Return the [X, Y] coordinate for the center point of the cell that contains the specified text.  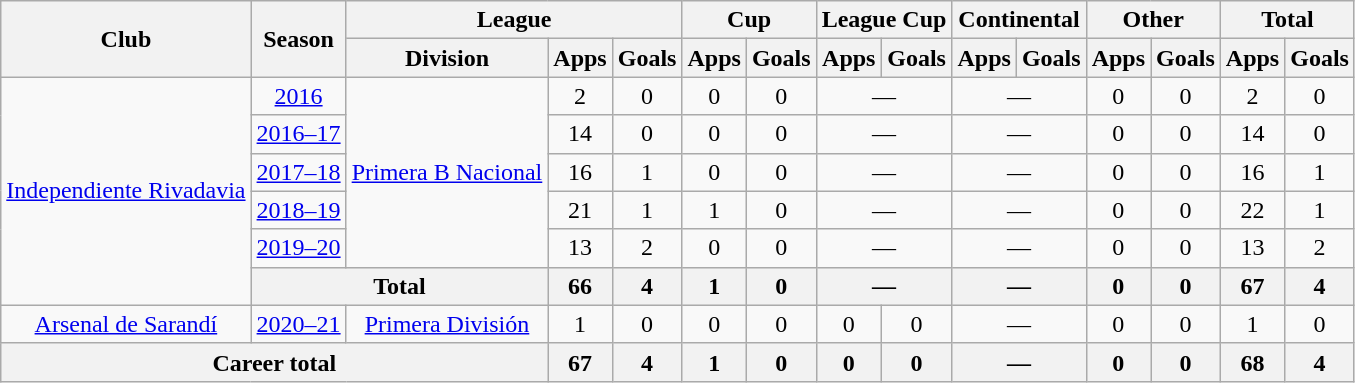
League Cup [884, 20]
Arsenal de Sarandí [126, 324]
Career total [274, 362]
22 [1252, 210]
Club [126, 39]
Primera B Nacional [447, 172]
Primera División [447, 324]
Season [298, 39]
Other [1153, 20]
2016–17 [298, 134]
21 [580, 210]
2020–21 [298, 324]
2019–20 [298, 248]
Independiente Rivadavia [126, 191]
Cup [749, 20]
68 [1252, 362]
Continental [1019, 20]
2017–18 [298, 172]
66 [580, 286]
2016 [298, 96]
Division [447, 58]
League [514, 20]
2018–19 [298, 210]
